Return the (X, Y) coordinate for the center point of the cell that contains the specified text.  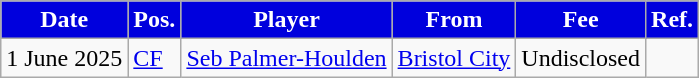
CF (154, 58)
Seb Palmer-Houlden (286, 58)
Pos. (154, 20)
Player (286, 20)
1 June 2025 (64, 58)
Bristol City (454, 58)
Fee (581, 20)
From (454, 20)
Date (64, 20)
Ref. (672, 20)
Undisclosed (581, 58)
